From the cell containing the given text, extract its center point as [X, Y] coordinate. 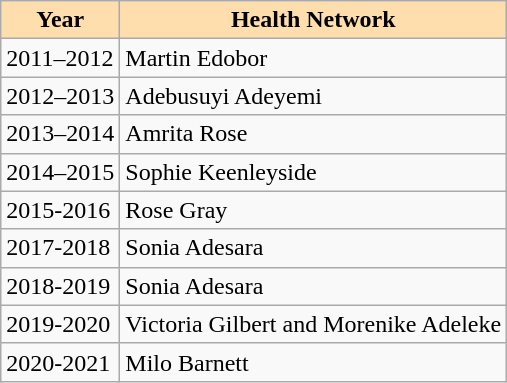
Adebusuyi Adeyemi [314, 96]
2011–2012 [60, 58]
2013–2014 [60, 134]
2012–2013 [60, 96]
Milo Barnett [314, 362]
2015-2016 [60, 210]
Health Network [314, 20]
2018-2019 [60, 286]
Rose Gray [314, 210]
Amrita Rose [314, 134]
2020-2021 [60, 362]
Sophie Keenleyside [314, 172]
Year [60, 20]
2019-2020 [60, 324]
2014–2015 [60, 172]
2017-2018 [60, 248]
Victoria Gilbert and Morenike Adeleke [314, 324]
Martin Edobor [314, 58]
